Extract the (X, Y) coordinate from the center of the cell holding the provided text.  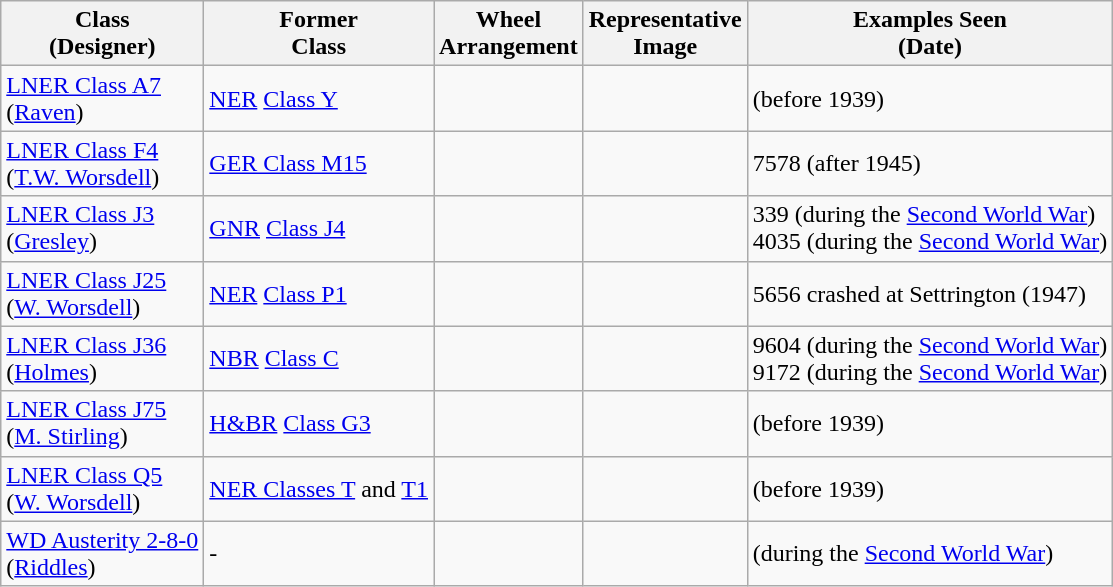
LNER Class A7(Raven) (102, 98)
LNER Class J75 (M. Stirling) (102, 424)
(during the Second World War) (930, 554)
NER Class Y (319, 98)
9604 (during the Second World War)9172 (during the Second World War) (930, 358)
GNR Class J4 (319, 228)
7578 (after 1945) (930, 164)
NBR Class C (319, 358)
5656 crashed at Settrington (1947) (930, 294)
FormerClass (319, 34)
LNER Class J25(W. Worsdell) (102, 294)
LNER Class J3 (Gresley) (102, 228)
H&BR Class G3 (319, 424)
- (319, 554)
LNER Class J36(Holmes) (102, 358)
WheelArrangement (509, 34)
LNER Class F4 (T.W. Worsdell) (102, 164)
NER Class P1 (319, 294)
WD Austerity 2-8-0(Riddles) (102, 554)
GER Class M15 (319, 164)
Examples Seen(Date) (930, 34)
LNER Class Q5(W. Worsdell) (102, 488)
339 (during the Second World War)4035 (during the Second World War) (930, 228)
RepresentativeImage (665, 34)
NER Classes T and T1 (319, 488)
Class(Designer) (102, 34)
